Locate the cell with the specified text and output its (x, y) center coordinate. 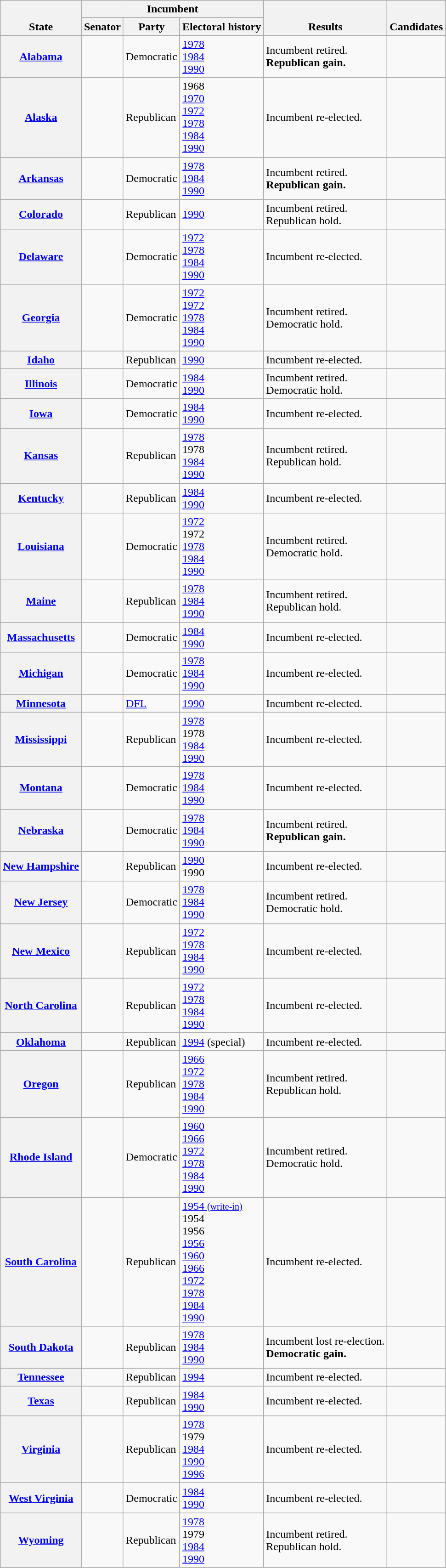
Colorado (41, 214)
1968 19701972197819841990 (221, 118)
Minnesota (41, 703)
Electoral history (221, 27)
Rhode Island (41, 1157)
Mississippi (41, 740)
1994 (221, 1377)
Candidates (416, 18)
Incumbent (172, 9)
DFL (152, 703)
196019661972197819841990 (221, 1157)
Results (325, 18)
1954 (write-in)1954 1956 1956 196019661972197819841990 (221, 1262)
1994 (special) (221, 1042)
Montana (41, 788)
Incumbent lost re-election.Democratic gain. (325, 1347)
Delaware (41, 256)
Oregon (41, 1084)
19781979 19841990 (221, 1540)
Texas (41, 1401)
Kentucky (41, 498)
Virginia (41, 1449)
New Mexico (41, 951)
New Jersey (41, 902)
South Dakota (41, 1347)
Georgia (41, 317)
Iowa (41, 413)
19661972197819841990 (221, 1084)
Maine (41, 601)
Tennessee (41, 1377)
Wyoming (41, 1540)
Alaska (41, 118)
Nebraska (41, 830)
Idaho (41, 360)
West Virginia (41, 1498)
19721972 197819841990 (221, 547)
Alabama (41, 57)
Louisiana (41, 547)
South Carolina (41, 1262)
Massachusetts (41, 638)
New Hampshire (41, 866)
Michigan (41, 674)
Kansas (41, 456)
Arkansas (41, 178)
1972 1972197819841990 (221, 317)
Oklahoma (41, 1042)
State (41, 18)
Illinois (41, 383)
19781979 198419901996 (221, 1449)
North Carolina (41, 1005)
Senator (102, 27)
19901990 (221, 866)
Party (152, 27)
